Output the [X, Y] coordinate of the center of the cell containing the given text.  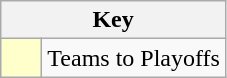
Teams to Playoffs [134, 58]
Key [114, 20]
